Scan for the cell matching the given text and deliver its [x, y] coordinate at center. 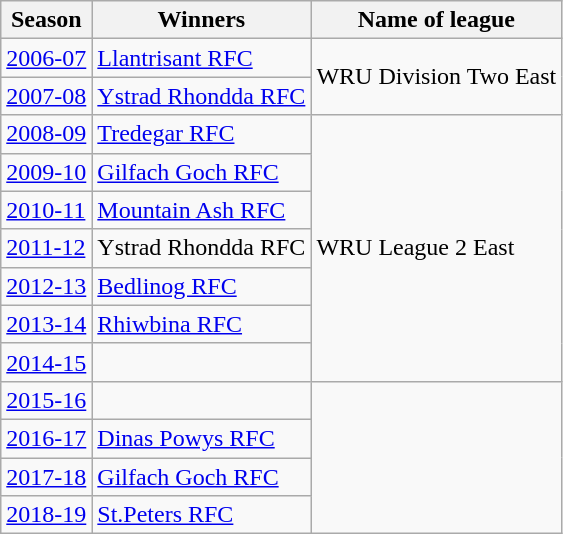
Tredegar RFC [202, 134]
2011-12 [46, 248]
2013-14 [46, 324]
Name of league [436, 20]
2008-09 [46, 134]
WRU League 2 East [436, 248]
Llantrisant RFC [202, 58]
2015-16 [46, 400]
Winners [202, 20]
Mountain Ash RFC [202, 210]
2014-15 [46, 362]
Season [46, 20]
2010-11 [46, 210]
WRU Division Two East [436, 77]
2006-07 [46, 58]
Bedlinog RFC [202, 286]
St.Peters RFC [202, 515]
2016-17 [46, 438]
2018-19 [46, 515]
2017-18 [46, 477]
2009-10 [46, 172]
Rhiwbina RFC [202, 324]
Dinas Powys RFC [202, 438]
2012-13 [46, 286]
2007-08 [46, 96]
